Pinpoint the cell where the given text exists, returning its (x, y) midpoint coordinate. 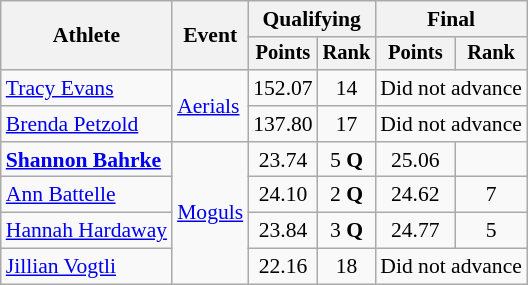
5 (491, 231)
Shannon Bahrke (86, 160)
Brenda Petzold (86, 124)
Moguls (210, 213)
Hannah Hardaway (86, 231)
23.84 (282, 231)
Final (451, 19)
24.62 (415, 195)
14 (347, 88)
24.10 (282, 195)
18 (347, 267)
17 (347, 124)
Jillian Vogtli (86, 267)
Event (210, 36)
5 Q (347, 160)
Athlete (86, 36)
25.06 (415, 160)
24.77 (415, 231)
2 Q (347, 195)
Ann Battelle (86, 195)
Aerials (210, 106)
Tracy Evans (86, 88)
Qualifying (312, 19)
152.07 (282, 88)
3 Q (347, 231)
22.16 (282, 267)
137.80 (282, 124)
7 (491, 195)
23.74 (282, 160)
